Provide the (x, y) coordinate of the cell's center where the given text is located.  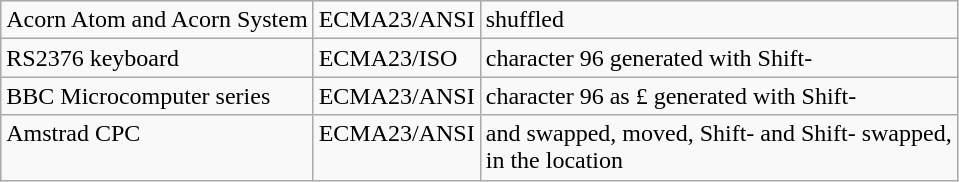
character 96 as £ generated with Shift- (718, 96)
ECMA23/ISO (396, 58)
and swapped, moved, Shift- and Shift- swapped, in the location (718, 148)
character 96 generated with Shift- (718, 58)
RS2376 keyboard (157, 58)
Acorn Atom and Acorn System (157, 20)
Amstrad CPC (157, 148)
BBC Microcomputer series (157, 96)
shuffled (718, 20)
